Return (x, y) of the center of cell containing provided text 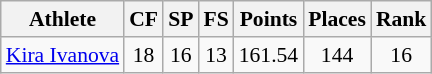
FS (216, 19)
Athlete (62, 19)
CF (144, 19)
18 (144, 55)
Kira Ivanova (62, 55)
161.54 (268, 55)
Rank (402, 19)
144 (337, 55)
Points (268, 19)
Places (337, 19)
13 (216, 55)
SP (180, 19)
